Detect which cell encompasses the target text, then output its [X, Y] center coordinate. 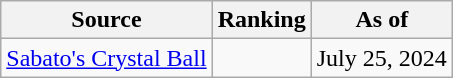
Sabato's Crystal Ball [106, 58]
Ranking [262, 20]
Source [106, 20]
July 25, 2024 [382, 58]
As of [382, 20]
